Detect which cell encompasses the target text, then output its (x, y) center coordinate. 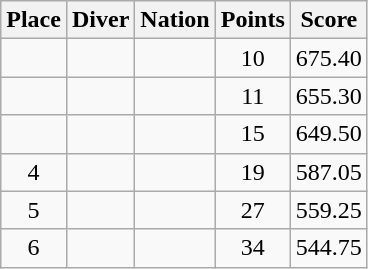
Points (252, 20)
Nation (175, 20)
655.30 (328, 96)
19 (252, 172)
Diver (100, 20)
Place (34, 20)
649.50 (328, 134)
544.75 (328, 248)
5 (34, 210)
4 (34, 172)
559.25 (328, 210)
27 (252, 210)
587.05 (328, 172)
15 (252, 134)
34 (252, 248)
11 (252, 96)
675.40 (328, 58)
Score (328, 20)
6 (34, 248)
10 (252, 58)
